Scan for the cell matching the given text and deliver its (X, Y) coordinate at center. 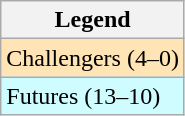
Legend (93, 20)
Futures (13–10) (93, 96)
Challengers (4–0) (93, 58)
